Find where the given text appears and provide that cell's center as [x, y] coordinate. 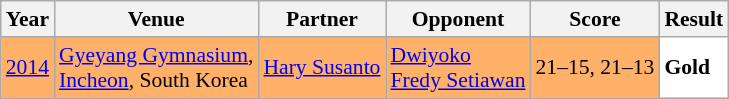
Partner [322, 19]
Score [596, 19]
Gyeyang Gymnasium,Incheon, South Korea [156, 68]
Result [694, 19]
2014 [28, 68]
Opponent [458, 19]
Year [28, 19]
21–15, 21–13 [596, 68]
Dwiyoko Fredy Setiawan [458, 68]
Venue [156, 19]
Gold [694, 68]
Hary Susanto [322, 68]
